Locate the cell with the specified text and output its [x, y] center coordinate. 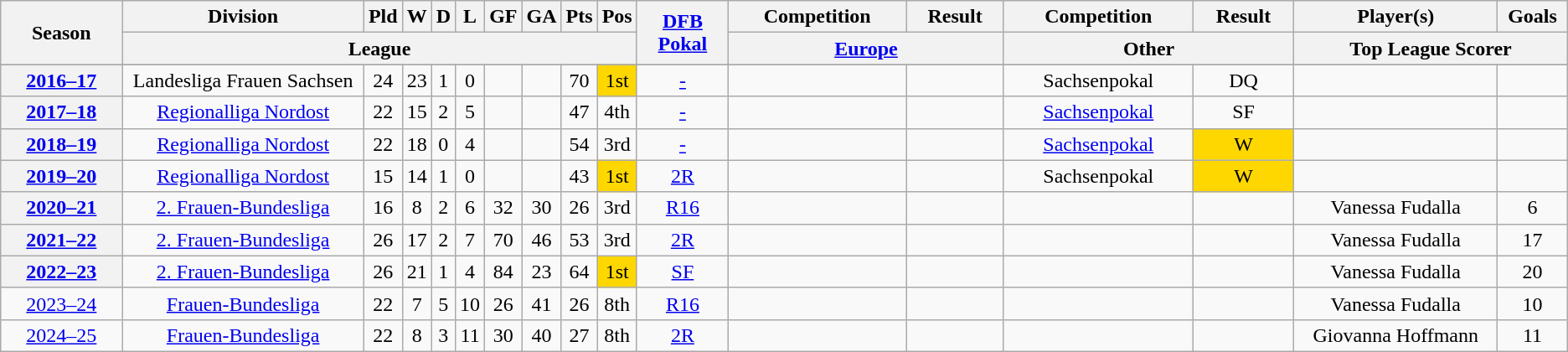
47 [580, 112]
Goals [1533, 17]
Pts [580, 17]
D [443, 17]
3 [443, 335]
41 [541, 303]
Top League Scorer [1431, 49]
64 [580, 272]
Other [1148, 49]
2024–25 [62, 335]
Division [243, 17]
54 [580, 144]
DQ [1243, 80]
Pld [383, 17]
Giovanna Hoffmann [1395, 335]
18 [417, 144]
2017–18 [62, 112]
GA [541, 17]
24 [383, 80]
2016–17 [62, 80]
2018–19 [62, 144]
GF [503, 17]
DFB Pokal [682, 33]
2022–23 [62, 272]
84 [503, 272]
40 [541, 335]
46 [541, 240]
21 [417, 272]
Europe [866, 49]
Season [62, 33]
53 [580, 240]
2023–24 [62, 303]
2021–22 [62, 240]
14 [417, 176]
4th [616, 112]
L [471, 17]
League [379, 49]
27 [580, 335]
Pos [616, 17]
16 [383, 208]
20 [1533, 272]
43 [580, 176]
Player(s) [1395, 17]
Landesliga Frauen Sachsen [243, 80]
2019–20 [62, 176]
32 [503, 208]
2020–21 [62, 208]
